Determine the [X, Y] coordinate at the center of the cell enclosing the given text.  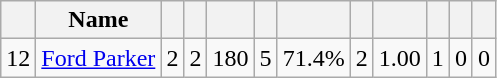
71.4% [314, 58]
1.00 [400, 58]
1 [438, 58]
180 [230, 58]
Name [98, 20]
12 [18, 58]
5 [266, 58]
Ford Parker [98, 58]
